Extract the (x, y) coordinate from the center of the cell holding the provided text.  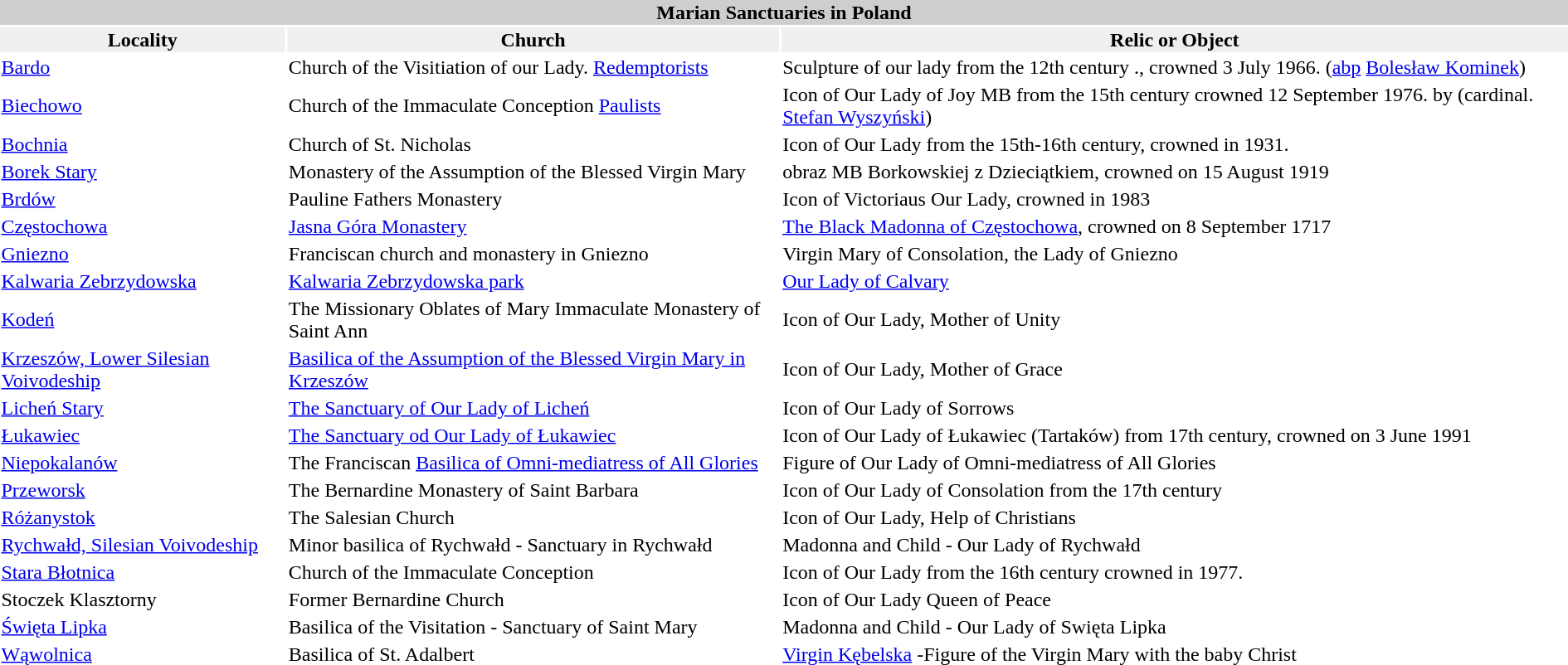
Łukawiec (143, 435)
Basilica of the Assumption of the Blessed Virgin Mary in Krzeszów (533, 370)
Our Lady of Calvary (1175, 281)
Brdów (143, 199)
Stara Błotnica (143, 572)
The Sanctuary od Our Lady of Łukawiec (533, 435)
Virgin Mary of Consolation, the Lady of Gniezno (1175, 254)
The Missionary Oblates of Mary Immaculate Monastery of Saint Ann (533, 320)
Licheń Stary (143, 408)
Relic or Object (1175, 40)
Franciscan church and monastery in Gniezno (533, 254)
Jasna Góra Monastery (533, 226)
Icon of Our Lady of Consolation from the 17th century (1175, 490)
Icon of Our Lady of Łukawiec (Tartaków) from 17th century, crowned on 3 June 1991 (1175, 435)
Sculpture of our lady from the 12th century ., crowned 3 July 1966. (abp Bolesław Kominek) (1175, 67)
Icon of Our Lady, Mother of Grace (1175, 370)
Madonna and Child - Our Lady of Swięta Lipka (1175, 627)
Icon of Our Lady, Mother of Unity (1175, 320)
The Black Madonna of Częstochowa, crowned on 8 September 1717 (1175, 226)
Stoczek Klasztorny (143, 599)
Locality (143, 40)
Icon of Our Lady of Sorrows (1175, 408)
Biechowo (143, 106)
Kalwaria Zebrzydowska (143, 281)
Różanystok (143, 517)
Krzeszów, Lower Silesian Voivodeship (143, 370)
Church of the Visitiation of our Lady. Redemptorists (533, 67)
The Sanctuary of Our Lady of Licheń (533, 408)
Gniezno (143, 254)
Church of the Immaculate Conception (533, 572)
Kodeń (143, 320)
Monastery of the Assumption of the Blessed Virgin Mary (533, 172)
Niepokalanów (143, 463)
Church of St. Nicholas (533, 144)
Icon of Our Lady Queen of Peace (1175, 599)
Former Bernardine Church (533, 599)
Święta Lipka (143, 627)
Przeworsk (143, 490)
The Bernardine Monastery of Saint Barbara (533, 490)
Borek Stary (143, 172)
Kalwaria Zebrzydowska park (533, 281)
Icon of Our Lady of Joy MB from the 15th century crowned 12 September 1976. by (cardinal. Stefan Wyszyński) (1175, 106)
Icon of Our Lady from the 15th-16th century, crowned in 1931. (1175, 144)
obraz MB Borkowskiej z Dzieciątkiem, crowned on 15 August 1919 (1175, 172)
The Franciscan Basilica of Omni-mediatress of All Glories (533, 463)
Figure of Our Lady of Omni-mediatress of All Glories (1175, 463)
Basilica of the Visitation - Sanctuary of Saint Mary (533, 627)
Church of the Immaculate Conception Paulists (533, 106)
Church (533, 40)
Marian Sanctuaries in Poland (784, 12)
Minor basilica of Rychwałd - Sanctuary in Rychwałd (533, 545)
Częstochowa (143, 226)
Icon of Victoriaus Our Lady, crowned in 1983 (1175, 199)
Rychwałd, Silesian Voivodeship (143, 545)
The Salesian Church (533, 517)
Madonna and Child - Our Lady of Rychwałd (1175, 545)
Icon of Our Lady from the 16th century crowned in 1977. (1175, 572)
Bardo (143, 67)
Pauline Fathers Monastery (533, 199)
Bochnia (143, 144)
Icon of Our Lady, Help of Christians (1175, 517)
